Return [x, y] of the center of cell containing provided text 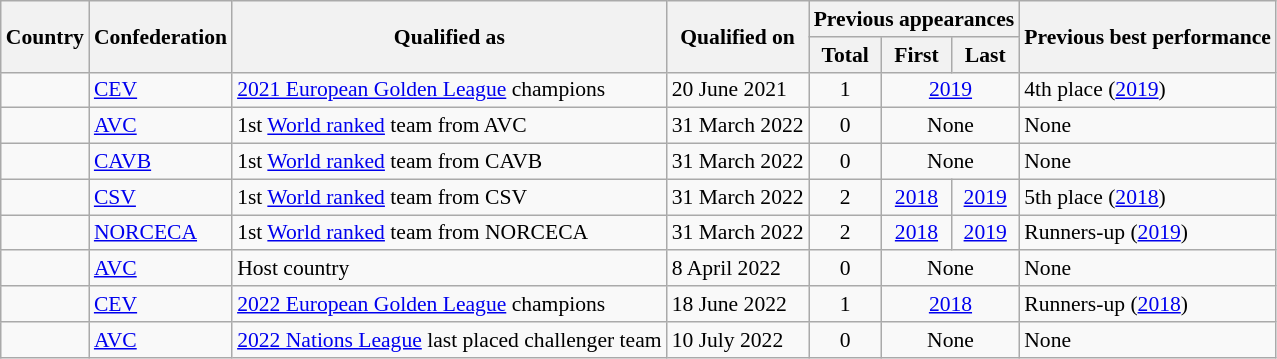
18 June 2022 [738, 304]
Last [985, 55]
Previous appearances [914, 19]
Confederation [160, 36]
2022 Nations League last placed challenger team [450, 340]
Host country [450, 269]
20 June 2021 [738, 90]
Qualified on [738, 36]
Country [45, 36]
CSV [160, 197]
5th place (2018) [1148, 197]
1st World ranked team from NORCECA [450, 233]
1st World ranked team from AVC [450, 126]
Previous best performance [1148, 36]
2021 European Golden League champions [450, 90]
NORCECA [160, 233]
8 April 2022 [738, 269]
1st World ranked team from CAVB [450, 162]
Runners-up (2018) [1148, 304]
Total [846, 55]
Qualified as [450, 36]
10 July 2022 [738, 340]
1st World ranked team from CSV [450, 197]
2022 European Golden League champions [450, 304]
First [916, 55]
CAVB [160, 162]
Runners-up (2019) [1148, 233]
4th place (2019) [1148, 90]
